Pinpoint the cell where the given text exists, returning its [X, Y] midpoint coordinate. 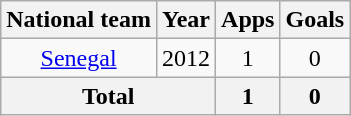
Total [108, 96]
Year [186, 20]
Apps [248, 20]
Goals [315, 20]
National team [79, 20]
Senegal [79, 58]
2012 [186, 58]
